Return the (x, y) coordinate for the center point of the cell that contains the specified text.  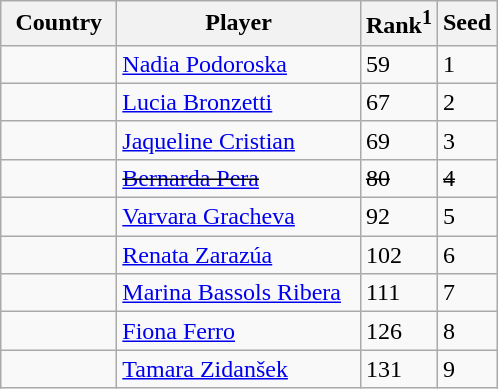
Lucia Bronzetti (239, 102)
8 (466, 331)
67 (398, 102)
Tamara Zidanšek (239, 369)
126 (398, 331)
80 (398, 178)
Nadia Podoroska (239, 64)
Jaqueline Cristian (239, 140)
2 (466, 102)
7 (466, 293)
Marina Bassols Ribera (239, 293)
5 (466, 217)
Seed (466, 24)
Fiona Ferro (239, 331)
4 (466, 178)
59 (398, 64)
Renata Zarazúa (239, 255)
3 (466, 140)
Bernarda Pera (239, 178)
6 (466, 255)
111 (398, 293)
92 (398, 217)
Country (59, 24)
69 (398, 140)
102 (398, 255)
1 (466, 64)
Rank1 (398, 24)
Varvara Gracheva (239, 217)
131 (398, 369)
9 (466, 369)
Player (239, 24)
